Capture the cell that displays the provided text and extract its (X, Y) central coordinate. 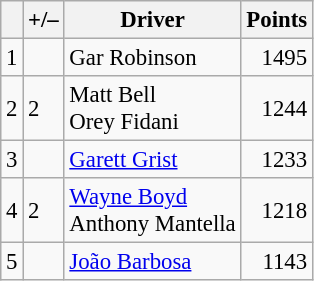
Garett Grist (152, 160)
Points (276, 20)
Wayne Boyd Anthony Mantella (152, 210)
+/– (44, 20)
4 (12, 210)
1218 (276, 210)
1233 (276, 160)
Driver (152, 20)
1 (12, 58)
3 (12, 160)
1143 (276, 262)
Matt Bell Orey Fidani (152, 108)
Gar Robinson (152, 58)
5 (12, 262)
1495 (276, 58)
1244 (276, 108)
João Barbosa (152, 262)
